For the text-containing cell, return its midpoint in [x, y] coordinate format. 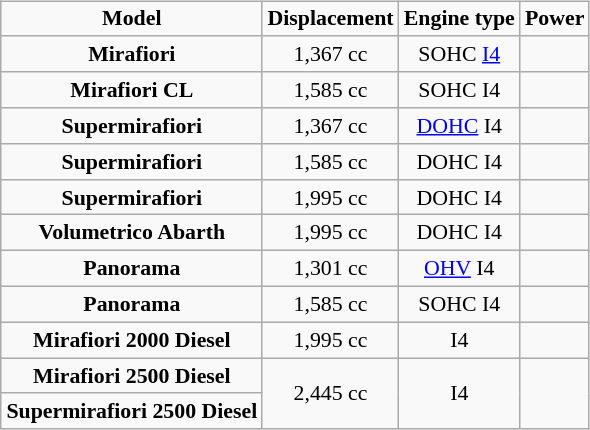
Mirafiori [132, 54]
Displacement [330, 19]
Mirafiori CL [132, 90]
OHV I4 [460, 269]
2,445 cc [330, 394]
Mirafiori 2000 Diesel [132, 340]
Supermirafiori 2500 Diesel [132, 411]
1,301 cc [330, 269]
Model [132, 19]
Volumetrico Abarth [132, 233]
Mirafiori 2500 Diesel [132, 376]
Engine type [460, 19]
Power [555, 19]
